Determine the (X, Y) coordinate at the center of the cell enclosing the given text.  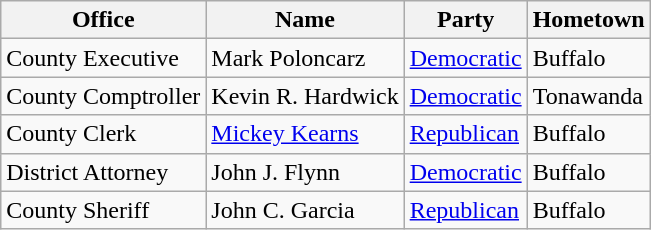
County Sheriff (104, 210)
Mickey Kearns (305, 134)
County Executive (104, 58)
District Attorney (104, 172)
Office (104, 20)
County Comptroller (104, 96)
Hometown (588, 20)
Mark Poloncarz (305, 58)
John J. Flynn (305, 172)
Kevin R. Hardwick (305, 96)
Name (305, 20)
John C. Garcia (305, 210)
Tonawanda (588, 96)
Party (466, 20)
County Clerk (104, 134)
